Return the (X, Y) coordinate for the center point of the cell that contains the specified text.  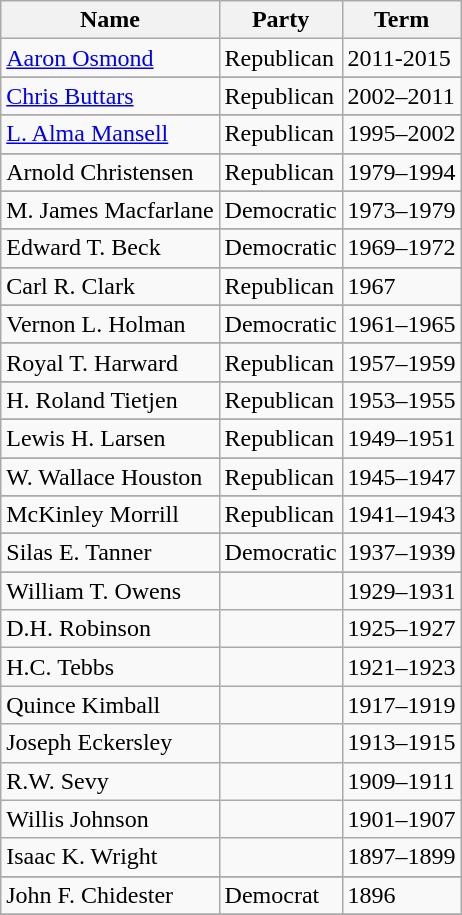
L. Alma Mansell (110, 134)
William T. Owens (110, 591)
Willis Johnson (110, 819)
Party (280, 20)
1917–1919 (402, 705)
1913–1915 (402, 743)
1953–1955 (402, 400)
1969–1972 (402, 248)
W. Wallace Houston (110, 477)
Arnold Christensen (110, 172)
H. Roland Tietjen (110, 400)
Name (110, 20)
1945–1947 (402, 477)
1929–1931 (402, 591)
1921–1923 (402, 667)
Isaac K. Wright (110, 857)
H.C. Tebbs (110, 667)
1961–1965 (402, 324)
Silas E. Tanner (110, 553)
Term (402, 20)
Joseph Eckersley (110, 743)
1925–1927 (402, 629)
1979–1994 (402, 172)
McKinley Morrill (110, 515)
1941–1943 (402, 515)
1967 (402, 286)
M. James Macfarlane (110, 210)
2002–2011 (402, 96)
1896 (402, 895)
John F. Chidester (110, 895)
Royal T. Harward (110, 362)
R.W. Sevy (110, 781)
1973–1979 (402, 210)
1995–2002 (402, 134)
Carl R. Clark (110, 286)
Aaron Osmond (110, 58)
Democrat (280, 895)
Quince Kimball (110, 705)
Chris Buttars (110, 96)
1909–1911 (402, 781)
Lewis H. Larsen (110, 438)
Vernon L. Holman (110, 324)
1949–1951 (402, 438)
2011-2015 (402, 58)
1937–1939 (402, 553)
1897–1899 (402, 857)
Edward T. Beck (110, 248)
1957–1959 (402, 362)
D.H. Robinson (110, 629)
1901–1907 (402, 819)
